Search for the cell housing the specified text and yield its [X, Y] center coordinate. 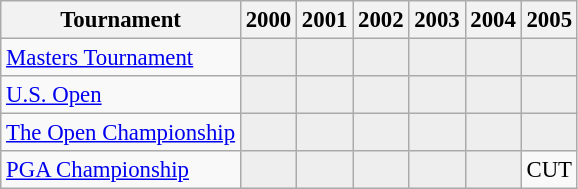
PGA Championship [121, 170]
Tournament [121, 20]
2004 [493, 20]
2003 [437, 20]
The Open Championship [121, 133]
2002 [381, 20]
2000 [268, 20]
Masters Tournament [121, 58]
2005 [549, 20]
CUT [549, 170]
U.S. Open [121, 95]
2001 [325, 20]
